Output the [x, y] coordinate of the center of the cell containing the given text.  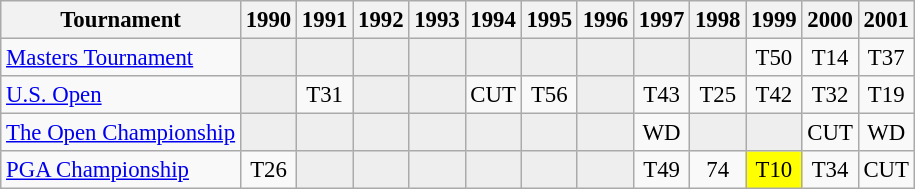
1991 [325, 20]
2001 [886, 20]
T42 [774, 95]
1994 [493, 20]
T34 [830, 170]
Tournament [121, 20]
T26 [268, 170]
T14 [830, 58]
T19 [886, 95]
T31 [325, 95]
T25 [718, 95]
T50 [774, 58]
1997 [661, 20]
2000 [830, 20]
T56 [549, 95]
74 [718, 170]
1995 [549, 20]
PGA Championship [121, 170]
T32 [830, 95]
1996 [605, 20]
The Open Championship [121, 133]
1990 [268, 20]
U.S. Open [121, 95]
1993 [437, 20]
1992 [381, 20]
T10 [774, 170]
T37 [886, 58]
Masters Tournament [121, 58]
1999 [774, 20]
T49 [661, 170]
T43 [661, 95]
1998 [718, 20]
